Capture the cell that displays the provided text and extract its (X, Y) central coordinate. 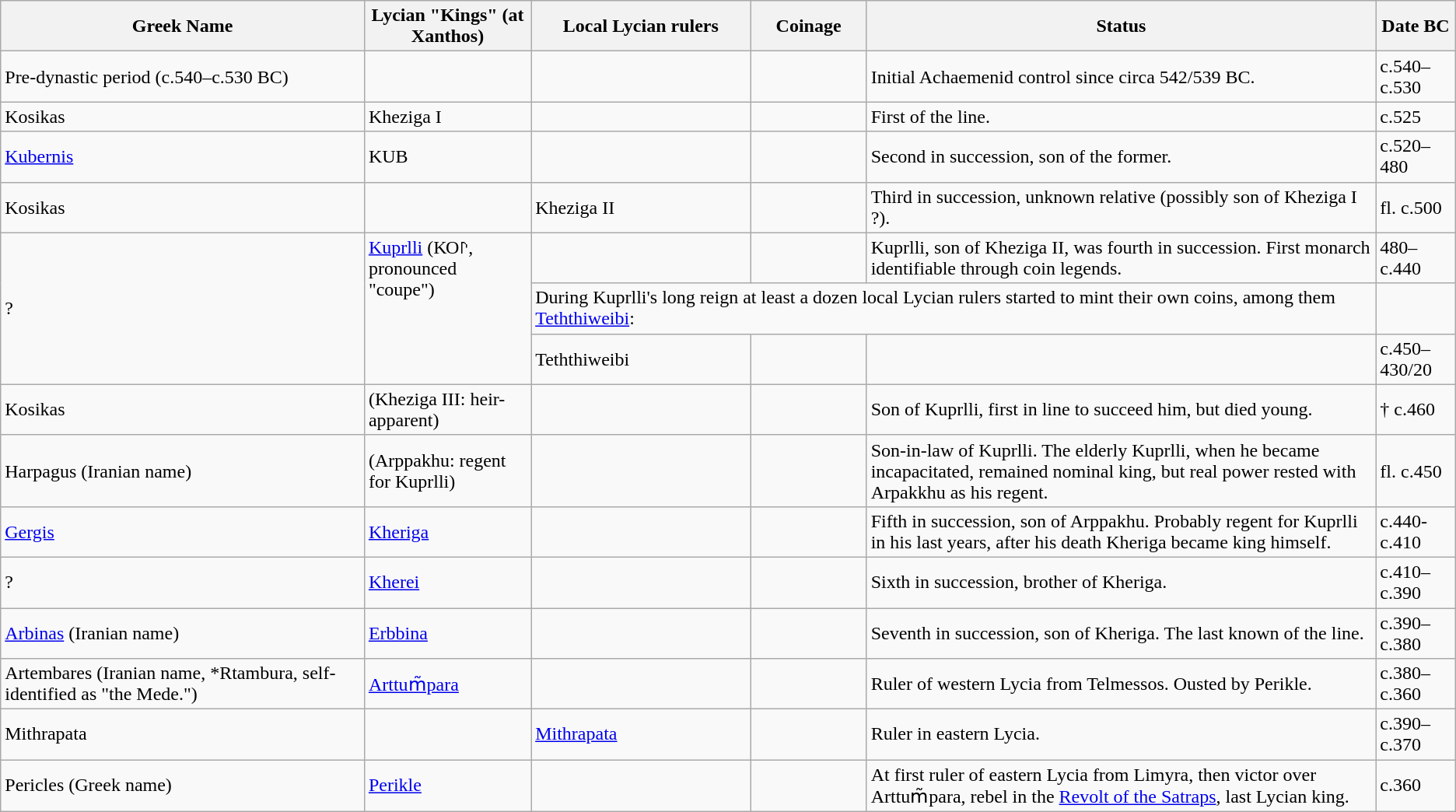
Date BC (1416, 26)
Kubernis (183, 157)
(Kheziga III: heir-apparent) (447, 409)
† c.460 (1416, 409)
Local Lycian rulers (641, 26)
c.540–c.530 (1416, 76)
c.525 (1416, 117)
Perikle (447, 786)
Pre-dynastic period (c.540–c.530 BC) (183, 76)
Kuprlli (ΚΟ𐊓, pronounced "coupe") (447, 308)
Son-in-law of Kuprlli. The elderly Kuprlli, when he became incapacitated, remained nominal king, but real power rested with Arpakkhu as his regent. (1122, 471)
Coinage (809, 26)
Kheriga (447, 532)
fl. c.450 (1416, 471)
c.520–480 (1416, 157)
Erbbina (447, 633)
Gergis (183, 532)
Lycian "Kings" (at Xanthos) (447, 26)
Kherei (447, 582)
Kheziga II (641, 207)
Second in succession, son of the former. (1122, 157)
480–c.440 (1416, 258)
At first ruler of eastern Lycia from Limyra, then victor over Arttum̃para, rebel in the Revolt of the Satraps, last Lycian king. (1122, 786)
c.380–c.360 (1416, 684)
Arbinas (Iranian name) (183, 633)
Harpagus (Iranian name) (183, 471)
(Arppakhu: regent for Kuprlli) (447, 471)
fl. c.500 (1416, 207)
Fifth in succession, son of Arppakhu. Probably regent for Kuprlli in his last years, after his death Kheriga became king himself. (1122, 532)
Status (1122, 26)
KUB (447, 157)
Initial Achaemenid control since circa 542/539 BC. (1122, 76)
First of the line. (1122, 117)
Pericles (Greek name) (183, 786)
c.450–430/20 (1416, 359)
Ruler of western Lycia from Telmessos. Ousted by Perikle. (1122, 684)
Teththiweibi (641, 359)
During Kuprlli's long reign at least a dozen local Lycian rulers started to mint their own coins, among them Teththiweibi: (954, 308)
c.440-c.410 (1416, 532)
c.360 (1416, 786)
Arttum̃para (447, 684)
c.410–c.390 (1416, 582)
Seventh in succession, son of Kheriga. The last known of the line. (1122, 633)
Kheziga I (447, 117)
c.390–c.380 (1416, 633)
Third in succession, unknown relative (possibly son of Kheziga I ?). (1122, 207)
Greek Name (183, 26)
Ruler in eastern Lycia. (1122, 734)
Sixth in succession, brother of Kheriga. (1122, 582)
c.390–c.370 (1416, 734)
Kuprlli, son of Kheziga II, was fourth in succession. First monarch identifiable through coin legends. (1122, 258)
Artembares (Iranian name, *Rtambura, self-identified as "the Mede.") (183, 684)
Son of Kuprlli, first in line to succeed him, but died young. (1122, 409)
